Scan for the cell matching the given text and deliver its [X, Y] coordinate at center. 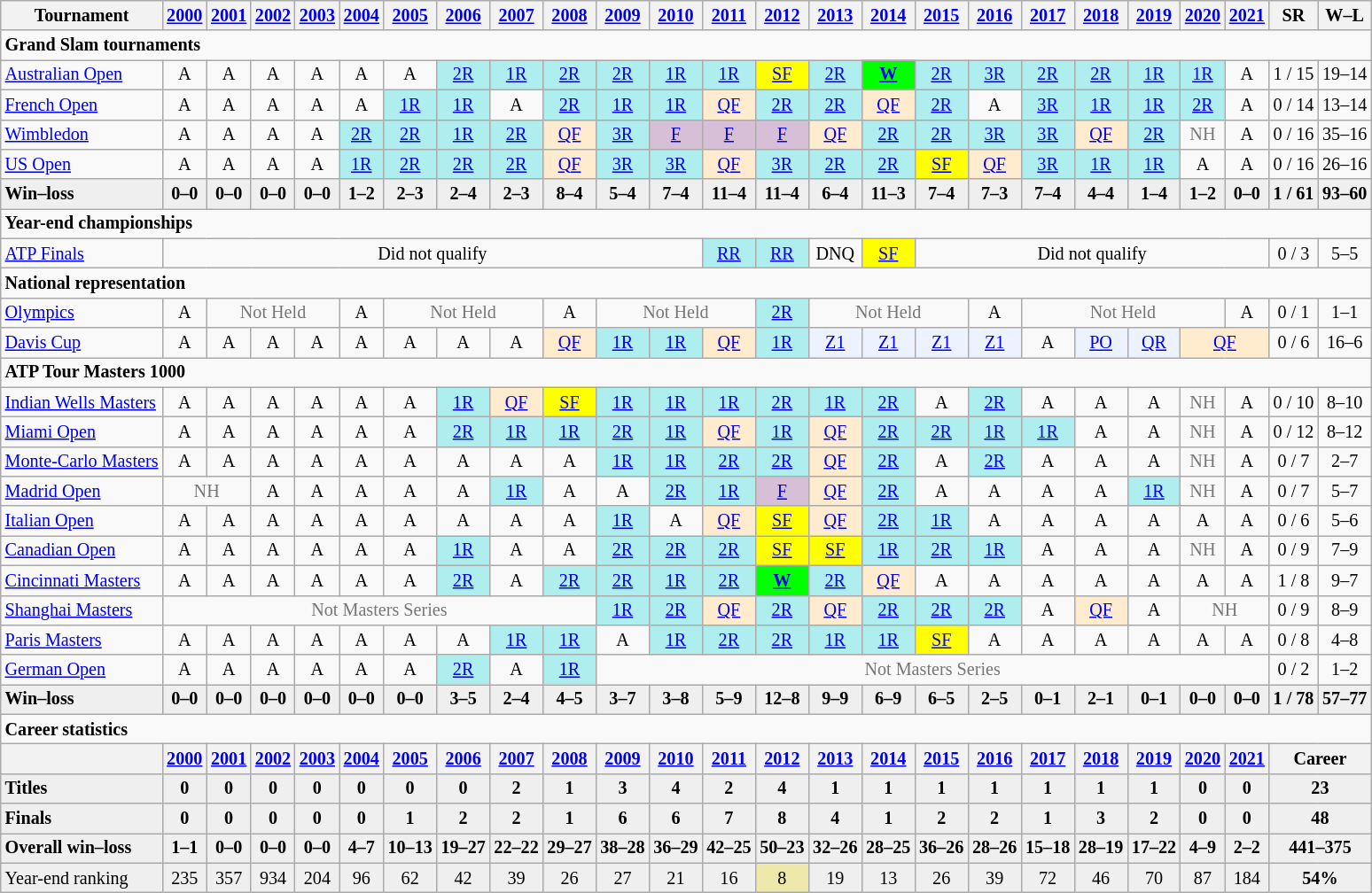
184 [1247, 878]
0 / 3 [1294, 254]
35–16 [1345, 135]
0 / 10 [1294, 403]
46 [1101, 878]
W–L [1345, 16]
Career [1321, 759]
National representation [686, 283]
2–5 [994, 700]
15–18 [1048, 849]
ATP Tour Masters 1000 [686, 373]
934 [273, 878]
50–23 [782, 849]
Davis Cup [82, 343]
Italian Open [82, 522]
Year-end ranking [82, 878]
6–5 [941, 700]
4–5 [570, 700]
441–375 [1321, 849]
12–8 [782, 700]
204 [317, 878]
22–22 [517, 849]
0 / 8 [1294, 641]
6–9 [888, 700]
8–9 [1345, 610]
Paris Masters [82, 641]
3–5 [464, 700]
5–6 [1345, 522]
357 [229, 878]
70 [1154, 878]
11–3 [888, 195]
5–7 [1345, 492]
5–9 [729, 700]
Titles [82, 789]
Cincinnati Masters [82, 581]
1–4 [1154, 195]
19 [835, 878]
ATP Finals [82, 254]
19–14 [1345, 75]
8–12 [1345, 432]
4–7 [362, 849]
62 [410, 878]
0 / 12 [1294, 432]
93–60 [1345, 195]
2–2 [1247, 849]
2–7 [1345, 462]
Wimbledon [82, 135]
Career statistics [686, 730]
Overall win–loss [82, 849]
Grand Slam tournaments [686, 46]
32–26 [835, 849]
1 / 8 [1294, 581]
3–7 [622, 700]
235 [184, 878]
PO [1101, 343]
5–4 [622, 195]
8–10 [1345, 403]
28–26 [994, 849]
21 [675, 878]
13–14 [1345, 105]
36–29 [675, 849]
7–9 [1345, 551]
42–25 [729, 849]
19–27 [464, 849]
Finals [82, 819]
16–6 [1345, 343]
2–1 [1101, 700]
42 [464, 878]
72 [1048, 878]
28–25 [888, 849]
Tournament [82, 16]
SR [1294, 16]
87 [1203, 878]
16 [729, 878]
36–26 [941, 849]
3–8 [675, 700]
7–3 [994, 195]
57–77 [1345, 700]
5–5 [1345, 254]
Madrid Open [82, 492]
6–4 [835, 195]
German Open [82, 671]
9–7 [1345, 581]
0 / 2 [1294, 671]
8–4 [570, 195]
13 [888, 878]
1 / 15 [1294, 75]
26–16 [1345, 165]
4–9 [1203, 849]
7 [729, 819]
1 / 78 [1294, 700]
27 [622, 878]
28–19 [1101, 849]
23 [1321, 789]
9–9 [835, 700]
US Open [82, 165]
Miami Open [82, 432]
4–8 [1345, 641]
Olympics [82, 314]
1 / 61 [1294, 195]
38–28 [622, 849]
4–4 [1101, 195]
54% [1321, 878]
29–27 [570, 849]
French Open [82, 105]
10–13 [410, 849]
0 / 1 [1294, 314]
48 [1321, 819]
QR [1154, 343]
96 [362, 878]
0 / 14 [1294, 105]
Canadian Open [82, 551]
Shanghai Masters [82, 610]
Year-end championships [686, 224]
Indian Wells Masters [82, 403]
Monte-Carlo Masters [82, 462]
DNQ [835, 254]
Australian Open [82, 75]
17–22 [1154, 849]
